Search for the cell housing the specified text and yield its [X, Y] center coordinate. 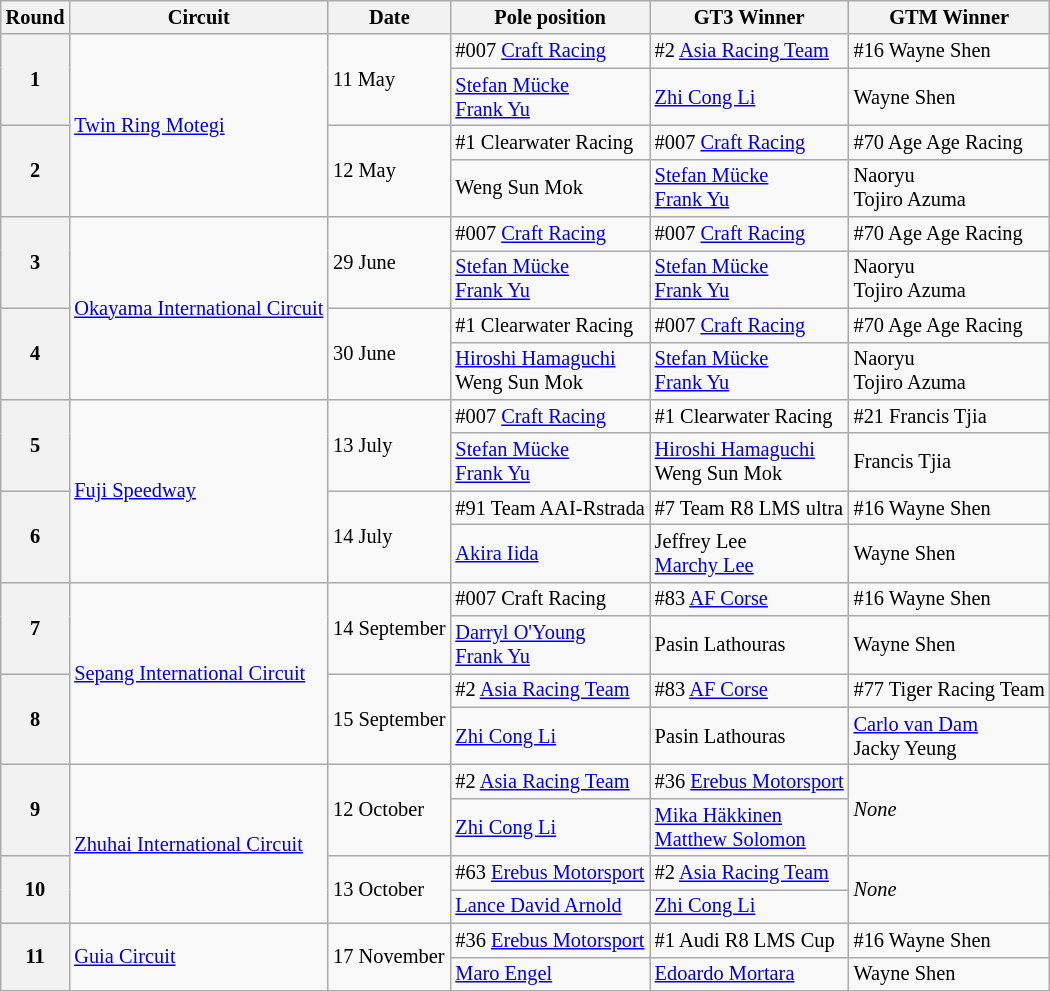
5 [36, 444]
11 [36, 956]
Twin Ring Motegi [198, 126]
GT3 Winner [750, 17]
#1 Audi R8 LMS Cup [750, 940]
9 [36, 810]
7 [36, 628]
12 May [389, 170]
13 July [389, 444]
13 October [389, 890]
Francis Tjia [950, 462]
Edoardo Mortara [750, 974]
#77 Tiger Racing Team [950, 690]
Maro Engel [550, 974]
Sepang International Circuit [198, 674]
2 [36, 170]
4 [36, 354]
Carlo van Dam Jacky Yeung [950, 736]
Date [389, 17]
Mika Häkkinen Matthew Solomon [750, 827]
Pole position [550, 17]
3 [36, 262]
12 October [389, 810]
Lance David Arnold [550, 906]
Circuit [198, 17]
15 September [389, 718]
GTM Winner [950, 17]
14 September [389, 628]
1 [36, 80]
#91 Team AAI-Rstrada [550, 508]
Jeffrey Lee Marchy Lee [750, 553]
Fuji Speedway [198, 490]
Zhuhai International Circuit [198, 844]
10 [36, 890]
Guia Circuit [198, 956]
8 [36, 718]
Darryl O'Young Frank Yu [550, 645]
Weng Sun Mok [550, 188]
Round [36, 17]
17 November [389, 956]
14 July [389, 536]
30 June [389, 354]
6 [36, 536]
Akira Iida [550, 553]
#21 Francis Tjia [950, 416]
#63 Erebus Motorsport [550, 873]
#7 Team R8 LMS ultra [750, 508]
Okayama International Circuit [198, 308]
29 June [389, 262]
11 May [389, 80]
